Search for the cell housing the specified text and yield its (X, Y) center coordinate. 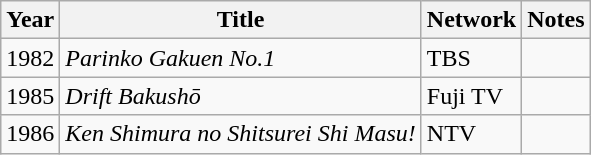
TBS (471, 58)
Network (471, 20)
Fuji TV (471, 96)
Title (241, 20)
1982 (30, 58)
Notes (556, 20)
Drift Bakushō (241, 96)
Ken Shimura no Shitsurei Shi Masu! (241, 134)
1985 (30, 96)
1986 (30, 134)
Year (30, 20)
Parinko Gakuen No.1 (241, 58)
NTV (471, 134)
